Extract the (x, y) coordinate from the center of the cell holding the provided text.  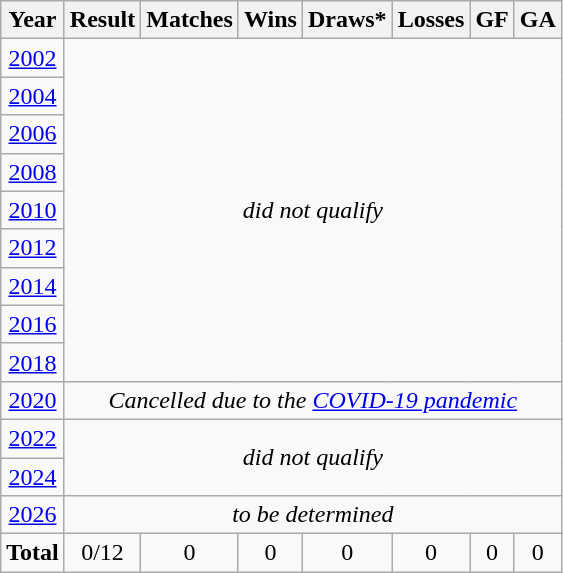
2006 (33, 134)
2004 (33, 96)
Matches (190, 20)
GA (538, 20)
2012 (33, 248)
2008 (33, 172)
2018 (33, 362)
Result (102, 20)
GF (492, 20)
2010 (33, 210)
2020 (33, 400)
Losses (431, 20)
Year (33, 20)
2024 (33, 477)
2016 (33, 324)
2002 (33, 58)
to be determined (312, 515)
0/12 (102, 553)
Draws* (347, 20)
2014 (33, 286)
2022 (33, 438)
Cancelled due to the COVID-19 pandemic (312, 400)
2026 (33, 515)
Wins (270, 20)
Total (33, 553)
